Locate the cell with the specified text and output its [X, Y] center coordinate. 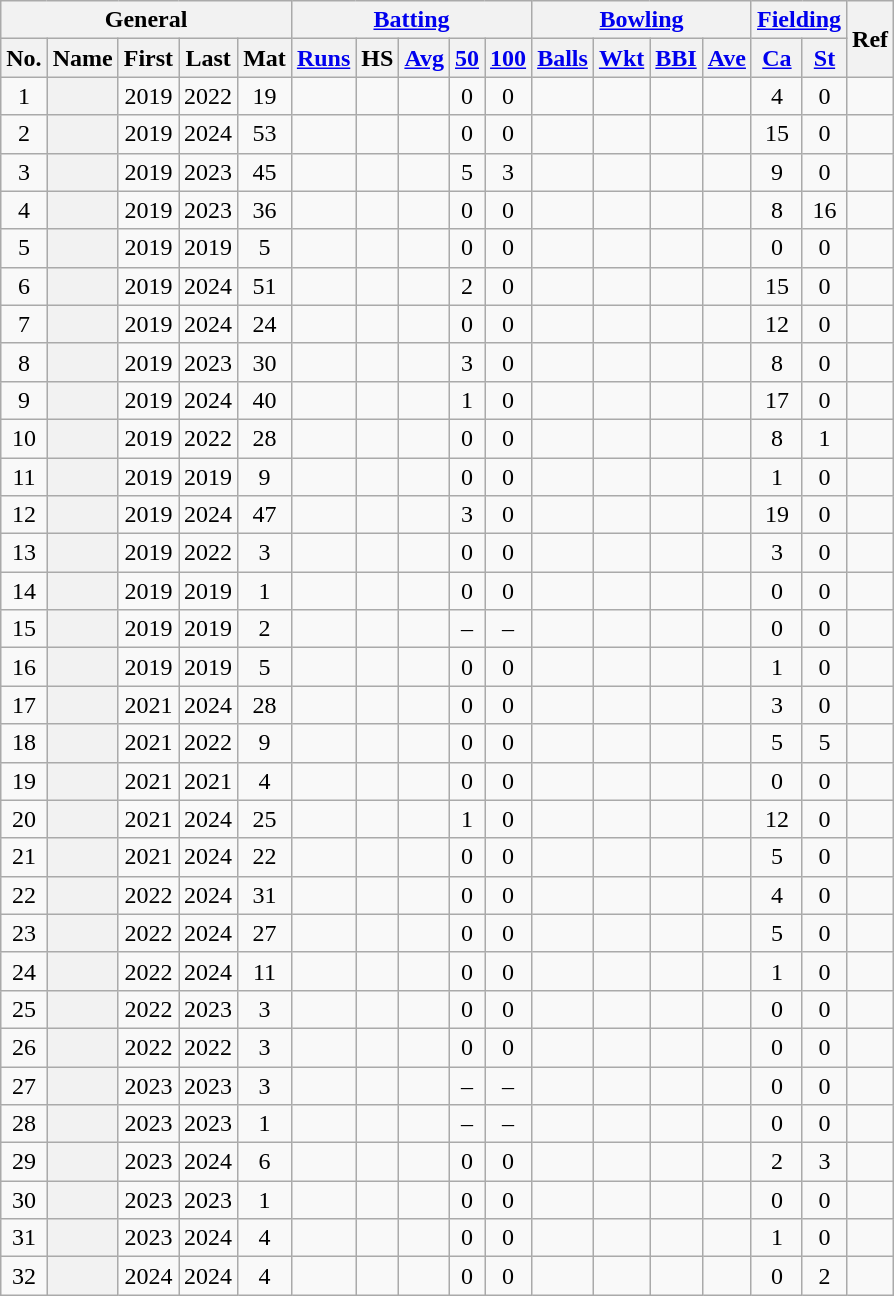
47 [265, 515]
7 [24, 324]
100 [508, 58]
13 [24, 553]
Runs [323, 58]
Name [82, 58]
53 [265, 134]
32 [24, 1276]
General [146, 20]
10 [24, 438]
18 [24, 743]
No. [24, 58]
51 [265, 286]
45 [265, 172]
36 [265, 210]
Mat [265, 58]
50 [466, 58]
Wkt [621, 58]
Ave [726, 58]
20 [24, 819]
Avg [424, 58]
Ca [776, 58]
Balls [563, 58]
Bowling [642, 20]
Batting [411, 20]
29 [24, 1162]
21 [24, 857]
St [824, 58]
23 [24, 933]
26 [24, 1047]
BBI [676, 58]
HS [378, 58]
Ref [870, 39]
Last [208, 58]
First [148, 58]
40 [265, 400]
14 [24, 591]
Fielding [798, 20]
